Capture the cell that displays the provided text and extract its [x, y] central coordinate. 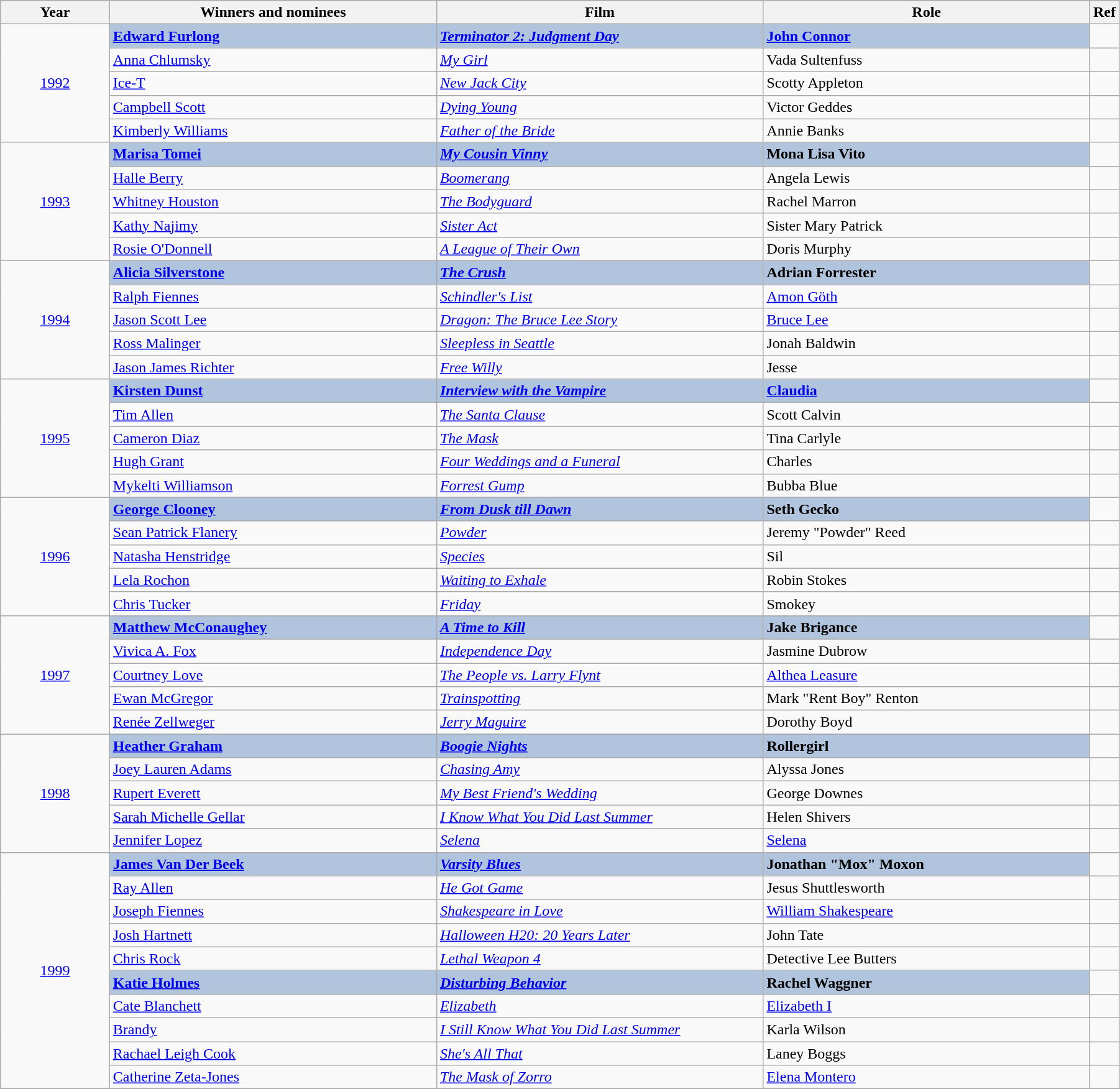
1997 [55, 674]
Mark "Rent Boy" Renton [927, 699]
Schindler's List [599, 296]
Scotty Appleton [927, 83]
Mona Lisa Vito [927, 154]
Adrian Forrester [927, 272]
Boogie Nights [599, 746]
Catherine Zeta-Jones [273, 1077]
Interview with the Vampire [599, 391]
Joseph Fiennes [273, 911]
Tim Allen [273, 415]
Chasing Amy [599, 770]
Ralph Fiennes [273, 296]
Jake Brigance [927, 627]
Rupert Everett [273, 793]
Marisa Tomei [273, 154]
Detective Lee Butters [927, 958]
Jasmine Dubrow [927, 651]
1992 [55, 83]
1999 [55, 971]
Cate Blanchett [273, 1006]
Terminator 2: Judgment Day [599, 36]
1998 [55, 793]
Robin Stokes [927, 580]
Waiting to Exhale [599, 580]
Elizabeth [599, 1006]
Lela Rochon [273, 580]
Sister Mary Patrick [927, 225]
Four Weddings and a Funeral [599, 462]
I Still Know What You Did Last Summer [599, 1029]
Anna Chlumsky [273, 60]
Year [55, 12]
George Downes [927, 793]
Vivica A. Fox [273, 651]
Role [927, 12]
Rachael Leigh Cook [273, 1054]
Sarah Michelle Gellar [273, 817]
Laney Boggs [927, 1054]
Film [599, 12]
Jennifer Lopez [273, 840]
Josh Hartnett [273, 935]
She's All That [599, 1054]
Tina Carlyle [927, 438]
Bruce Lee [927, 320]
Alicia Silverstone [273, 272]
A League of Their Own [599, 249]
My Cousin Vinny [599, 154]
Courtney Love [273, 674]
Amon Göth [927, 296]
Matthew McConaughey [273, 627]
Sean Patrick Flanery [273, 533]
Boomerang [599, 178]
James Van Der Beek [273, 864]
1993 [55, 201]
Smokey [927, 604]
Heather Graham [273, 746]
Chris Tucker [273, 604]
Elizabeth I [927, 1006]
Renée Zellweger [273, 722]
Ref [1104, 12]
Jason Scott Lee [273, 320]
Rosie O'Donnell [273, 249]
Chris Rock [273, 958]
My Girl [599, 60]
Brandy [273, 1029]
Bubba Blue [927, 485]
Independence Day [599, 651]
Angela Lewis [927, 178]
Sister Act [599, 225]
Disturbing Behavior [599, 982]
Jeremy "Powder" Reed [927, 533]
Friday [599, 604]
The Mask [599, 438]
John Tate [927, 935]
From Dusk till Dawn [599, 509]
New Jack City [599, 83]
Dragon: The Bruce Lee Story [599, 320]
Scott Calvin [927, 415]
Dorothy Boyd [927, 722]
Seth Gecko [927, 509]
Katie Holmes [273, 982]
Lethal Weapon 4 [599, 958]
Joey Lauren Adams [273, 770]
Jesse [927, 367]
Helen Shivers [927, 817]
Karla Wilson [927, 1029]
Varsity Blues [599, 864]
Ray Allen [273, 888]
Rollergirl [927, 746]
Powder [599, 533]
Hugh Grant [273, 462]
Jerry Maguire [599, 722]
A Time to Kill [599, 627]
My Best Friend's Wedding [599, 793]
Free Willy [599, 367]
George Clooney [273, 509]
Jonah Baldwin [927, 344]
Charles [927, 462]
Vada Sultenfuss [927, 60]
The People vs. Larry Flynt [599, 674]
The Santa Clause [599, 415]
Jesus Shuttlesworth [927, 888]
Species [599, 556]
Sil [927, 556]
Kirsten Dunst [273, 391]
Doris Murphy [927, 249]
John Connor [927, 36]
Kimberly Williams [273, 131]
Trainspotting [599, 699]
Jason James Richter [273, 367]
Claudia [927, 391]
Halle Berry [273, 178]
Campbell Scott [273, 107]
Whitney Houston [273, 201]
Natasha Henstridge [273, 556]
The Bodyguard [599, 201]
Rachel Marron [927, 201]
Mykelti Williamson [273, 485]
Dying Young [599, 107]
Rachel Waggner [927, 982]
Ewan McGregor [273, 699]
Sleepless in Seattle [599, 344]
Althea Leasure [927, 674]
I Know What You Did Last Summer [599, 817]
Ice-T [273, 83]
Edward Furlong [273, 36]
The Crush [599, 272]
Father of the Bride [599, 131]
Winners and nominees [273, 12]
Cameron Diaz [273, 438]
1995 [55, 438]
He Got Game [599, 888]
Elena Montero [927, 1077]
Ross Malinger [273, 344]
Annie Banks [927, 131]
Victor Geddes [927, 107]
Jonathan "Mox" Moxon [927, 864]
Halloween H20: 20 Years Later [599, 935]
Shakespeare in Love [599, 911]
William Shakespeare [927, 911]
1994 [55, 319]
Kathy Najimy [273, 225]
1996 [55, 556]
Alyssa Jones [927, 770]
Forrest Gump [599, 485]
The Mask of Zorro [599, 1077]
